Find where the given text appears and provide that cell's center as [x, y] coordinate. 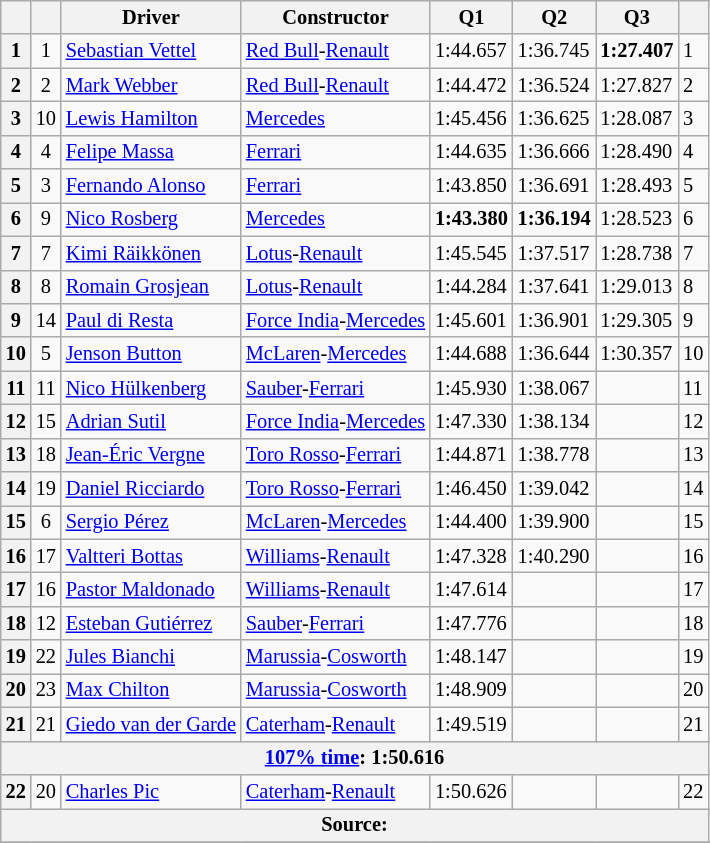
Esteban Gutiérrez [151, 623]
1:28.738 [638, 253]
Valtteri Bottas [151, 556]
Jules Bianchi [151, 657]
1:44.284 [472, 287]
Romain Grosjean [151, 287]
107% time: 1:50.616 [355, 758]
Giedo van der Garde [151, 724]
1:43.380 [472, 219]
1:36.691 [554, 186]
1:44.400 [472, 522]
1:39.042 [554, 489]
1:46.450 [472, 489]
1:27.407 [638, 51]
Jean-Éric Vergne [151, 455]
Sebastian Vettel [151, 51]
23 [46, 690]
1:50.626 [472, 791]
Adrian Sutil [151, 421]
1:44.472 [472, 85]
Source: [355, 825]
1:36.524 [554, 85]
Q2 [554, 17]
1:37.641 [554, 287]
1:30.357 [638, 354]
Mark Webber [151, 85]
1:36.666 [554, 152]
Daniel Ricciardo [151, 489]
1:47.614 [472, 589]
1:36.194 [554, 219]
1:28.523 [638, 219]
Felipe Massa [151, 152]
1:38.134 [554, 421]
1:28.087 [638, 118]
1:39.900 [554, 522]
1:28.490 [638, 152]
Kimi Räikkönen [151, 253]
Nico Rosberg [151, 219]
Charles Pic [151, 791]
1:47.330 [472, 421]
1:29.305 [638, 320]
1:36.901 [554, 320]
Sergio Pérez [151, 522]
Pastor Maldonado [151, 589]
1:37.517 [554, 253]
1:45.930 [472, 388]
1:28.493 [638, 186]
Max Chilton [151, 690]
Driver [151, 17]
1:47.328 [472, 556]
1:44.871 [472, 455]
1:44.657 [472, 51]
1:43.850 [472, 186]
Q3 [638, 17]
Lewis Hamilton [151, 118]
1:27.827 [638, 85]
1:38.778 [554, 455]
1:45.601 [472, 320]
1:36.745 [554, 51]
1:36.644 [554, 354]
1:45.545 [472, 253]
1:36.625 [554, 118]
1:48.909 [472, 690]
1:45.456 [472, 118]
Paul di Resta [151, 320]
1:44.635 [472, 152]
1:40.290 [554, 556]
Q1 [472, 17]
Constructor [336, 17]
1:48.147 [472, 657]
1:47.776 [472, 623]
1:38.067 [554, 388]
Nico Hülkenberg [151, 388]
Jenson Button [151, 354]
1:44.688 [472, 354]
1:29.013 [638, 287]
Fernando Alonso [151, 186]
1:49.519 [472, 724]
